Determine the [x, y] coordinate at the center of the cell enclosing the given text.  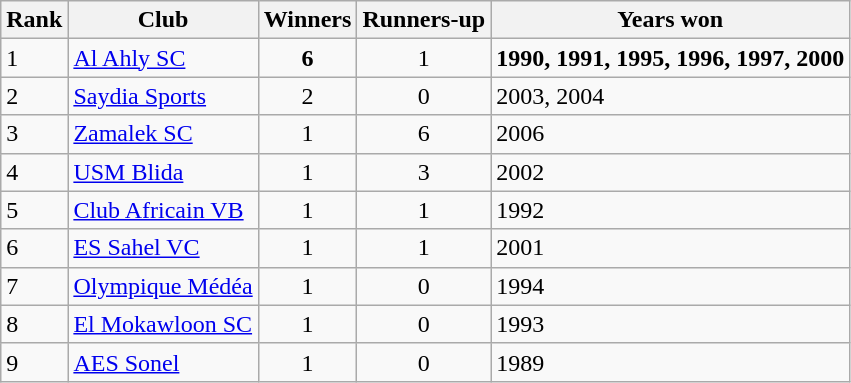
2006 [670, 134]
1990, 1991, 1995, 1996, 1997, 2000 [670, 58]
Al Ahly SC [163, 58]
ES Sahel VC [163, 248]
1993 [670, 324]
Club [163, 20]
Olympique Médéa [163, 286]
Zamalek SC [163, 134]
1992 [670, 210]
2002 [670, 172]
Club Africain VB [163, 210]
1989 [670, 362]
2001 [670, 248]
9 [34, 362]
Runners-up [424, 20]
AES Sonel [163, 362]
7 [34, 286]
4 [34, 172]
8 [34, 324]
Years won [670, 20]
Rank [34, 20]
5 [34, 210]
Saydia Sports [163, 96]
El Mokawloon SC [163, 324]
USM Blida [163, 172]
2003, 2004 [670, 96]
1994 [670, 286]
Winners [308, 20]
